Scan for the cell matching the given text and deliver its (X, Y) coordinate at center. 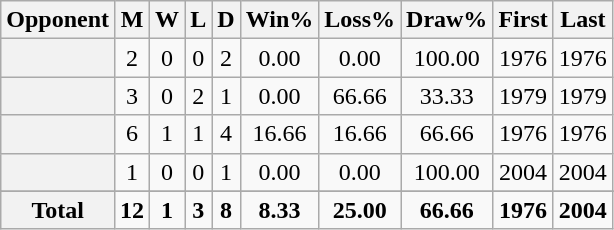
25.00 (360, 210)
6 (132, 134)
M (132, 20)
First (523, 20)
D (226, 20)
Loss% (360, 20)
8 (226, 210)
4 (226, 134)
8.33 (280, 210)
33.33 (447, 96)
12 (132, 210)
L (198, 20)
Total (58, 210)
Last (582, 20)
W (168, 20)
Win% (280, 20)
Opponent (58, 20)
Draw% (447, 20)
